Determine the (x, y) coordinate at the center of the cell enclosing the given text.  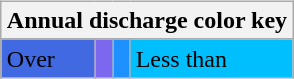
Annual discharge color key (146, 20)
Less than (211, 58)
Over (48, 58)
